For the text-containing cell, return its midpoint in (X, Y) coordinate format. 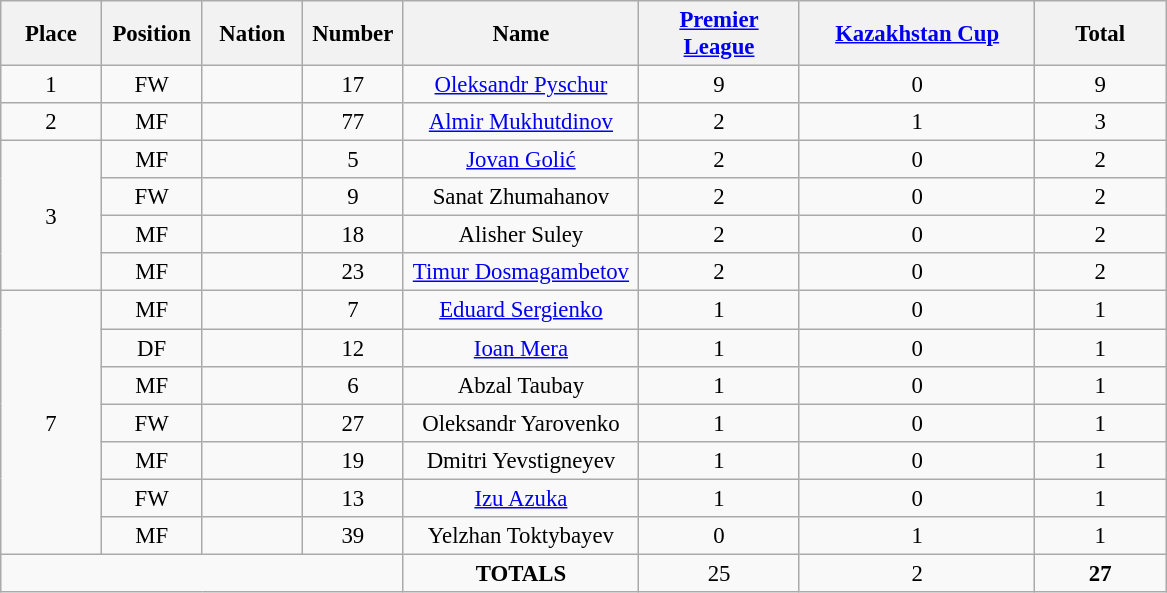
Dmitri Yevstigneyev (521, 460)
12 (354, 348)
13 (354, 498)
39 (354, 536)
DF (152, 348)
25 (720, 573)
Position (152, 34)
Total (1100, 34)
Timur Dosmagambetov (521, 273)
Nation (252, 34)
19 (354, 460)
TOTALS (521, 573)
Alisher Suley (521, 235)
Kazakhstan Cup (917, 34)
Izu Azuka (521, 498)
Oleksandr Pyschur (521, 85)
Yelzhan Toktybayev (521, 536)
23 (354, 273)
17 (354, 85)
77 (354, 122)
6 (354, 385)
Oleksandr Yarovenko (521, 423)
18 (354, 235)
Number (354, 34)
Sanat Zhumahanov (521, 197)
Eduard Sergienko (521, 310)
Ioan Mera (521, 348)
Premier League (720, 34)
Place (52, 34)
Abzal Taubay (521, 385)
Name (521, 34)
Jovan Golić (521, 160)
Almir Mukhutdinov (521, 122)
5 (354, 160)
